Search for the cell housing the specified text and yield its (X, Y) center coordinate. 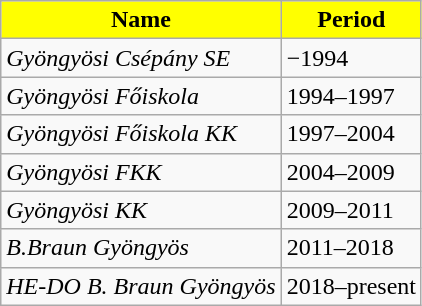
−1994 (351, 58)
Gyöngyösi KK (141, 210)
HE-DO B. Braun Gyöngyös (141, 286)
Gyöngyösi FKK (141, 172)
Gyöngyösi Csépány SE (141, 58)
2009–2011 (351, 210)
1997–2004 (351, 134)
2011–2018 (351, 248)
Gyöngyösi Főiskola (141, 96)
1994–1997 (351, 96)
B.Braun Gyöngyös (141, 248)
Period (351, 20)
Name (141, 20)
2018–present (351, 286)
Gyöngyösi Főiskola KK (141, 134)
2004–2009 (351, 172)
